For the text-containing cell, return its midpoint in [X, Y] coordinate format. 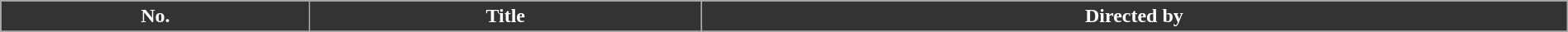
Directed by [1135, 16]
No. [155, 16]
Title [506, 16]
